Find where the given text appears and provide that cell's center as (x, y) coordinate. 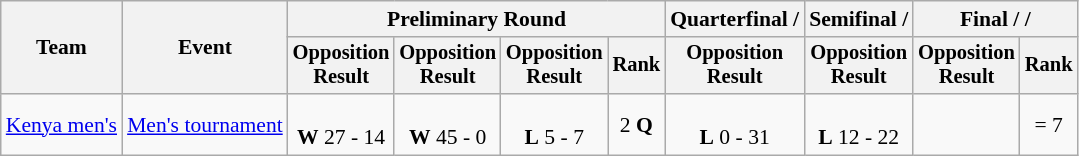
Semifinal / (858, 19)
2 Q (637, 124)
Event (205, 48)
Men's tournament (205, 124)
Team (62, 48)
W 27 - 14 (342, 124)
L 12 - 22 (858, 124)
W 45 - 0 (448, 124)
L 0 - 31 (734, 124)
Preliminary Round (476, 19)
Kenya men's (62, 124)
= 7 (1049, 124)
Final / / (995, 19)
L 5 - 7 (554, 124)
Quarterfinal / (734, 19)
